Scan for the cell matching the given text and deliver its (X, Y) coordinate at center. 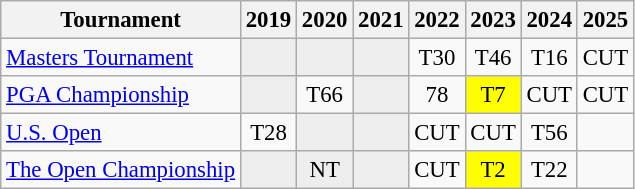
T2 (493, 170)
T66 (325, 95)
2020 (325, 20)
Tournament (121, 20)
T7 (493, 95)
2022 (437, 20)
T56 (549, 133)
T16 (549, 58)
PGA Championship (121, 95)
2025 (605, 20)
T22 (549, 170)
T28 (268, 133)
78 (437, 95)
T46 (493, 58)
2021 (381, 20)
2024 (549, 20)
2023 (493, 20)
Masters Tournament (121, 58)
The Open Championship (121, 170)
U.S. Open (121, 133)
NT (325, 170)
T30 (437, 58)
2019 (268, 20)
